Identify which cell holds the provided text, then report its (x, y) central coordinate. 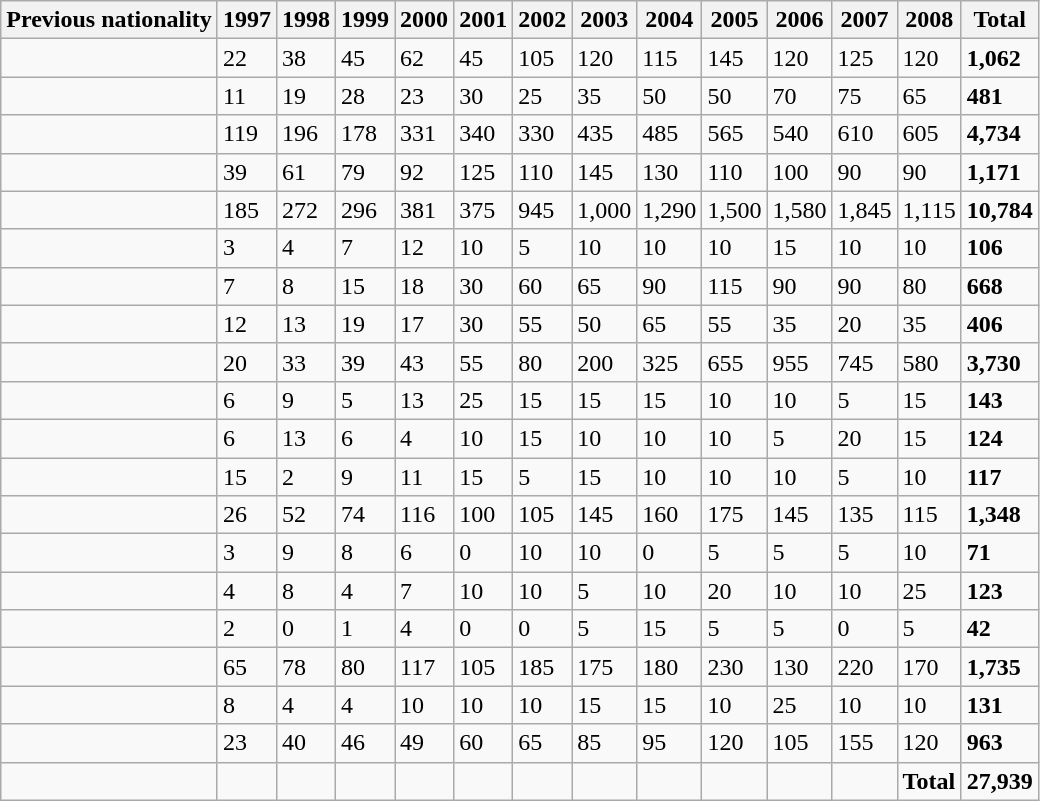
170 (929, 667)
406 (1000, 324)
945 (542, 210)
70 (800, 96)
2008 (929, 20)
2002 (542, 20)
375 (484, 210)
71 (1000, 553)
28 (366, 96)
124 (1000, 438)
2005 (734, 20)
296 (366, 210)
540 (800, 134)
330 (542, 134)
200 (604, 362)
78 (306, 667)
481 (1000, 96)
79 (366, 172)
325 (670, 362)
2003 (604, 20)
46 (366, 743)
1,845 (864, 210)
1,171 (1000, 172)
33 (306, 362)
52 (306, 515)
116 (424, 515)
18 (424, 286)
340 (484, 134)
745 (864, 362)
26 (246, 515)
1,348 (1000, 515)
10,784 (1000, 210)
196 (306, 134)
40 (306, 743)
1,000 (604, 210)
43 (424, 362)
135 (864, 515)
1999 (366, 20)
2007 (864, 20)
42 (1000, 629)
2006 (800, 20)
123 (1000, 591)
1998 (306, 20)
1,580 (800, 210)
331 (424, 134)
435 (604, 134)
75 (864, 96)
Previous nationality (110, 20)
160 (670, 515)
605 (929, 134)
119 (246, 134)
143 (1000, 400)
106 (1000, 248)
668 (1000, 286)
272 (306, 210)
131 (1000, 705)
178 (366, 134)
655 (734, 362)
155 (864, 743)
85 (604, 743)
230 (734, 667)
963 (1000, 743)
485 (670, 134)
3,730 (1000, 362)
17 (424, 324)
4,734 (1000, 134)
2000 (424, 20)
1997 (246, 20)
1 (366, 629)
381 (424, 210)
180 (670, 667)
1,062 (1000, 58)
1,735 (1000, 667)
1,290 (670, 210)
61 (306, 172)
955 (800, 362)
1,500 (734, 210)
74 (366, 515)
38 (306, 58)
580 (929, 362)
1,115 (929, 210)
62 (424, 58)
610 (864, 134)
22 (246, 58)
27,939 (1000, 781)
92 (424, 172)
95 (670, 743)
565 (734, 134)
2004 (670, 20)
2001 (484, 20)
49 (424, 743)
220 (864, 667)
